Determine the [X, Y] coordinate at the center of the cell enclosing the given text.  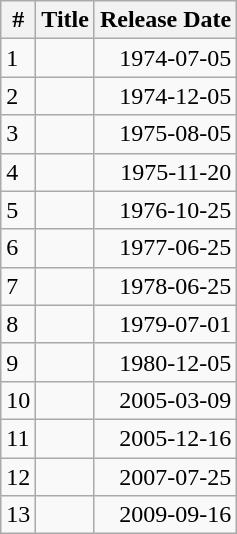
12 [18, 477]
1975-11-20 [165, 172]
Title [66, 20]
1976-10-25 [165, 210]
6 [18, 248]
1980-12-05 [165, 362]
1974-07-05 [165, 58]
13 [18, 515]
7 [18, 286]
11 [18, 438]
9 [18, 362]
8 [18, 324]
1974-12-05 [165, 96]
2009-09-16 [165, 515]
5 [18, 210]
1975-08-05 [165, 134]
2005-12-16 [165, 438]
Release Date [165, 20]
1977-06-25 [165, 248]
3 [18, 134]
4 [18, 172]
1978-06-25 [165, 286]
1979-07-01 [165, 324]
10 [18, 400]
2005-03-09 [165, 400]
2 [18, 96]
# [18, 20]
1 [18, 58]
2007-07-25 [165, 477]
